Return the [X, Y] coordinate for the center point of the cell that contains the specified text.  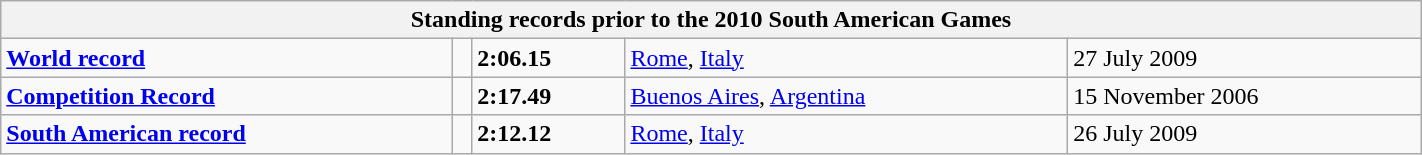
Standing records prior to the 2010 South American Games [711, 20]
Competition Record [226, 96]
27 July 2009 [1245, 58]
26 July 2009 [1245, 134]
2:12.12 [548, 134]
2:17.49 [548, 96]
2:06.15 [548, 58]
Buenos Aires, Argentina [846, 96]
South American record [226, 134]
15 November 2006 [1245, 96]
World record [226, 58]
